Extract the (X, Y) coordinate from the center of the cell holding the provided text.  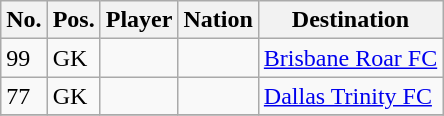
Player (139, 20)
77 (24, 96)
Pos. (74, 20)
99 (24, 58)
Nation (218, 20)
Dallas Trinity FC (350, 96)
Brisbane Roar FC (350, 58)
No. (24, 20)
Destination (350, 20)
